Identify which cell holds the provided text, then report its [X, Y] central coordinate. 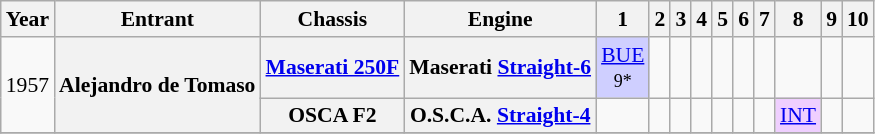
8 [798, 19]
5 [722, 19]
10 [858, 19]
4 [702, 19]
7 [764, 19]
Chassis [332, 19]
9 [832, 19]
Maserati Straight-6 [500, 68]
BUE9* [622, 68]
Alejandro de Tomaso [157, 86]
Maserati 250F [332, 68]
Year [28, 19]
3 [680, 19]
Engine [500, 19]
O.S.C.A. Straight-4 [500, 116]
1 [622, 19]
Entrant [157, 19]
2 [660, 19]
6 [744, 19]
OSCA F2 [332, 116]
INT [798, 116]
1957 [28, 86]
